Identify which cell holds the provided text, then report its (x, y) central coordinate. 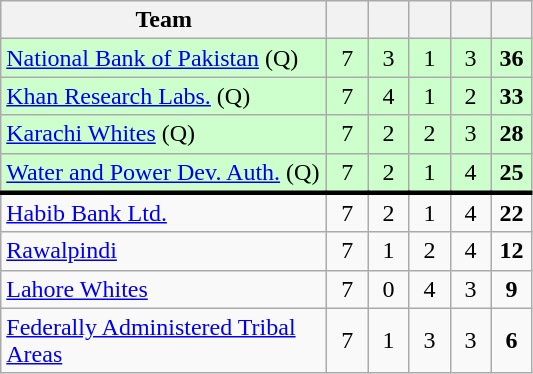
22 (512, 213)
Team (164, 20)
12 (512, 251)
33 (512, 96)
Federally Administered Tribal Areas (164, 340)
36 (512, 58)
National Bank of Pakistan (Q) (164, 58)
Habib Bank Ltd. (164, 213)
Rawalpindi (164, 251)
28 (512, 134)
9 (512, 289)
Karachi Whites (Q) (164, 134)
Khan Research Labs. (Q) (164, 96)
0 (388, 289)
6 (512, 340)
25 (512, 173)
Water and Power Dev. Auth. (Q) (164, 173)
Lahore Whites (164, 289)
